Capture the cell that displays the provided text and extract its [X, Y] central coordinate. 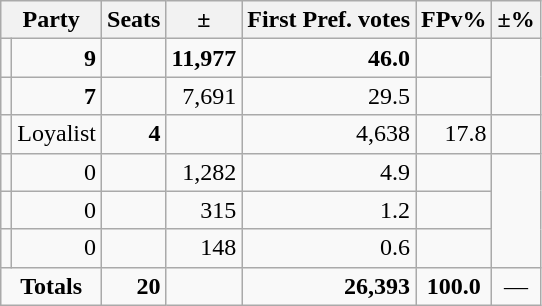
— [516, 286]
0.6 [329, 248]
315 [204, 210]
46.0 [329, 58]
4.9 [329, 172]
100.0 [454, 286]
7,691 [204, 96]
4 [134, 134]
26,393 [329, 286]
29.5 [329, 96]
11,977 [204, 58]
±% [516, 20]
1.2 [329, 210]
Loyalist [57, 134]
1,282 [204, 172]
9 [57, 58]
FPv% [454, 20]
17.8 [454, 134]
Seats [134, 20]
4,638 [329, 134]
± [204, 20]
Party [52, 20]
7 [57, 96]
148 [204, 248]
Totals [52, 286]
20 [134, 286]
First Pref. votes [329, 20]
